Detect which cell encompasses the target text, then output its [x, y] center coordinate. 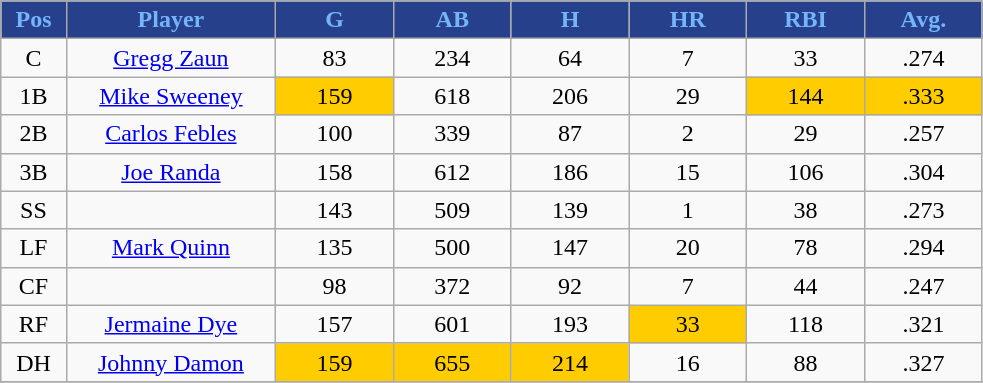
655 [452, 362]
509 [452, 210]
.321 [923, 324]
144 [806, 96]
106 [806, 172]
118 [806, 324]
139 [570, 210]
Mark Quinn [170, 248]
.247 [923, 286]
.327 [923, 362]
234 [452, 58]
186 [570, 172]
20 [688, 248]
.273 [923, 210]
618 [452, 96]
92 [570, 286]
372 [452, 286]
15 [688, 172]
Gregg Zaun [170, 58]
3B [34, 172]
44 [806, 286]
Player [170, 20]
Jermaine Dye [170, 324]
Mike Sweeney [170, 96]
193 [570, 324]
612 [452, 172]
AB [452, 20]
2B [34, 134]
RF [34, 324]
88 [806, 362]
.333 [923, 96]
1 [688, 210]
SS [34, 210]
500 [452, 248]
Avg. [923, 20]
Joe Randa [170, 172]
Johnny Damon [170, 362]
DH [34, 362]
C [34, 58]
RBI [806, 20]
38 [806, 210]
98 [335, 286]
.257 [923, 134]
158 [335, 172]
78 [806, 248]
Pos [34, 20]
H [570, 20]
G [335, 20]
LF [34, 248]
135 [335, 248]
339 [452, 134]
.294 [923, 248]
1B [34, 96]
.304 [923, 172]
206 [570, 96]
2 [688, 134]
16 [688, 362]
214 [570, 362]
.274 [923, 58]
157 [335, 324]
143 [335, 210]
64 [570, 58]
100 [335, 134]
601 [452, 324]
HR [688, 20]
83 [335, 58]
87 [570, 134]
Carlos Febles [170, 134]
147 [570, 248]
CF [34, 286]
